For the text-containing cell, return its midpoint in [X, Y] coordinate format. 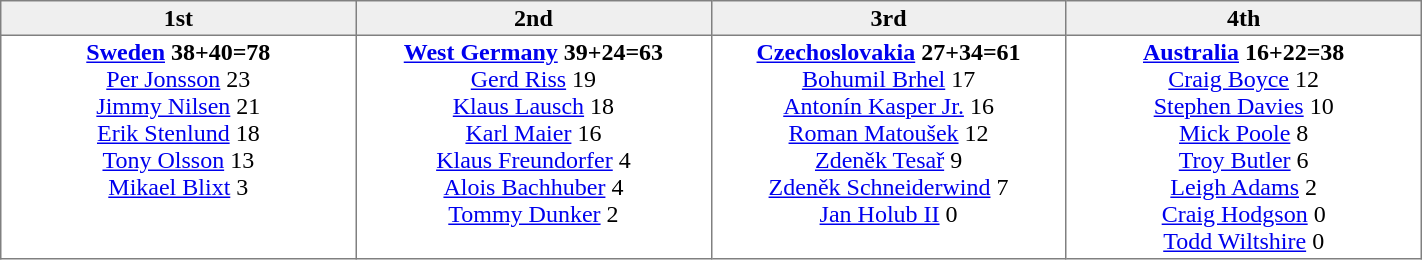
4th [1244, 18]
2nd [534, 18]
Sweden 38+40=78Per Jonsson 23Jimmy Nilsen 21Erik Stenlund 18Tony Olsson 13Mikael Blixt 3 [178, 147]
1st [178, 18]
Czechoslovakia 27+34=61Bohumil Brhel 17Antonín Kasper Jr. 16Roman Matoušek 12Zdeněk Tesař 9Zdeněk Schneiderwind 7Jan Holub II 0 [888, 147]
3rd [888, 18]
Australia 16+22=38Craig Boyce 12Stephen Davies 10Mick Poole 8Troy Butler 6Leigh Adams 2Craig Hodgson 0Todd Wiltshire 0 [1244, 147]
West Germany 39+24=63Gerd Riss 19Klaus Lausch 18Karl Maier 16Klaus Freundorfer 4Alois Bachhuber 4Tommy Dunker 2 [534, 147]
